Identify which cell holds the provided text, then report its [X, Y] central coordinate. 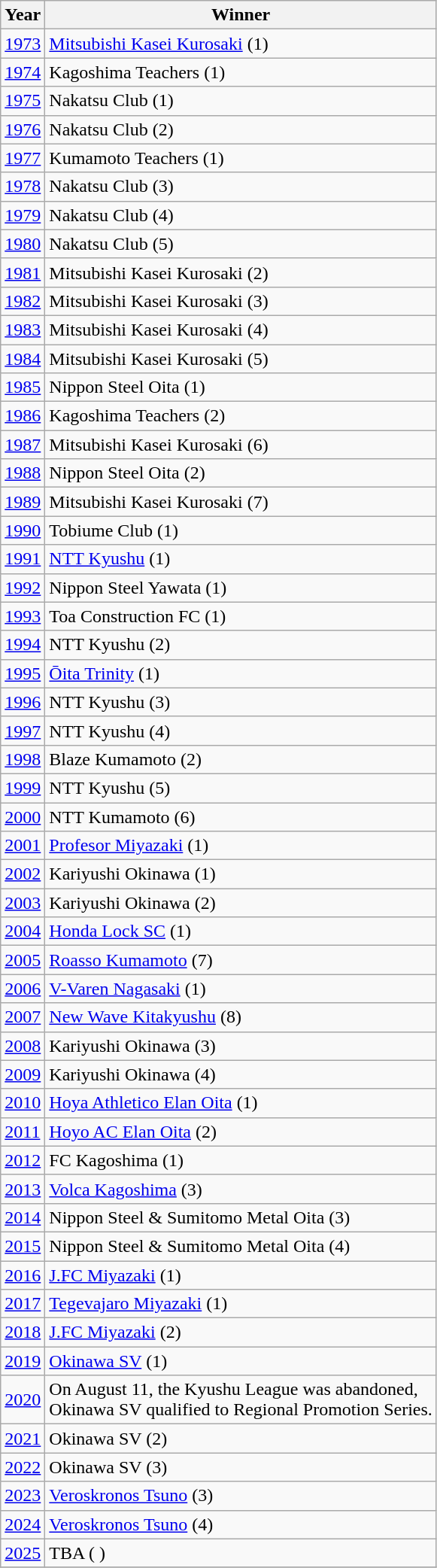
Roasso Kumamoto (7) [241, 960]
2006 [23, 989]
1973 [23, 44]
Mitsubishi Kasei Kurosaki (2) [241, 272]
Winner [241, 15]
Kagoshima Teachers (1) [241, 72]
Mitsubishi Kasei Kurosaki (1) [241, 44]
Nakatsu Club (1) [241, 101]
1993 [23, 616]
2013 [23, 1189]
1983 [23, 330]
1989 [23, 502]
1985 [23, 387]
1984 [23, 359]
1997 [23, 731]
Nippon Steel Yawata (1) [241, 588]
NTT Kyushu (2) [241, 645]
Year [23, 15]
Veroskronos Tsuno (4) [241, 1524]
Nippon Steel Oita (1) [241, 387]
Honda Lock SC (1) [241, 931]
Nippon Steel & Sumitomo Metal Oita (3) [241, 1217]
1999 [23, 788]
1992 [23, 588]
1994 [23, 645]
1995 [23, 673]
2008 [23, 1046]
Ōita Trinity (1) [241, 673]
1987 [23, 445]
FC Kagoshima (1) [241, 1160]
Nippon Steel & Sumitomo Metal Oita (4) [241, 1246]
Hoya Athletico Elan Oita (1) [241, 1103]
Kagoshima Teachers (2) [241, 416]
NTT Kyushu (1) [241, 559]
1978 [23, 187]
2015 [23, 1246]
1996 [23, 702]
Veroskronos Tsuno (3) [241, 1496]
Okinawa SV (3) [241, 1467]
J.FC Miyazaki (1) [241, 1275]
2003 [23, 903]
1975 [23, 101]
1990 [23, 530]
2016 [23, 1275]
1980 [23, 244]
2023 [23, 1496]
Kumamoto Teachers (1) [241, 158]
2001 [23, 846]
1986 [23, 416]
2024 [23, 1524]
1998 [23, 759]
Profesor Miyazaki (1) [241, 846]
Mitsubishi Kasei Kurosaki (5) [241, 359]
Kariyushi Okinawa (4) [241, 1074]
1977 [23, 158]
2002 [23, 874]
V-Varen Nagasaki (1) [241, 989]
1979 [23, 215]
2005 [23, 960]
Mitsubishi Kasei Kurosaki (6) [241, 445]
NTT Kumamoto (6) [241, 816]
2010 [23, 1103]
1981 [23, 272]
2025 [23, 1553]
2018 [23, 1332]
NTT Kyushu (3) [241, 702]
1988 [23, 473]
2022 [23, 1467]
Hoyo AC Elan Oita (2) [241, 1132]
1982 [23, 301]
2004 [23, 931]
2020 [23, 1399]
2009 [23, 1074]
Okinawa SV (2) [241, 1439]
Okinawa SV (1) [241, 1361]
NTT Kyushu (5) [241, 788]
New Wave Kitakyushu (8) [241, 1017]
2011 [23, 1132]
Mitsubishi Kasei Kurosaki (7) [241, 502]
Mitsubishi Kasei Kurosaki (3) [241, 301]
TBA ( ) [241, 1553]
Nakatsu Club (5) [241, 244]
Kariyushi Okinawa (2) [241, 903]
Mitsubishi Kasei Kurosaki (4) [241, 330]
2017 [23, 1304]
Volca Kagoshima (3) [241, 1189]
Kariyushi Okinawa (3) [241, 1046]
1976 [23, 129]
Tegevajaro Miyazaki (1) [241, 1304]
Tobiume Club (1) [241, 530]
1974 [23, 72]
Nakatsu Club (4) [241, 215]
2012 [23, 1160]
2007 [23, 1017]
2000 [23, 816]
Toa Construction FC (1) [241, 616]
Nakatsu Club (3) [241, 187]
NTT Kyushu (4) [241, 731]
2019 [23, 1361]
On August 11, the Kyushu League was abandoned, Okinawa SV qualified to Regional Promotion Series. [241, 1399]
2021 [23, 1439]
J.FC Miyazaki (2) [241, 1332]
Nippon Steel Oita (2) [241, 473]
2014 [23, 1217]
1991 [23, 559]
Nakatsu Club (2) [241, 129]
Blaze Kumamoto (2) [241, 759]
Kariyushi Okinawa (1) [241, 874]
